Output the [X, Y] coordinate of the center of the cell containing the given text.  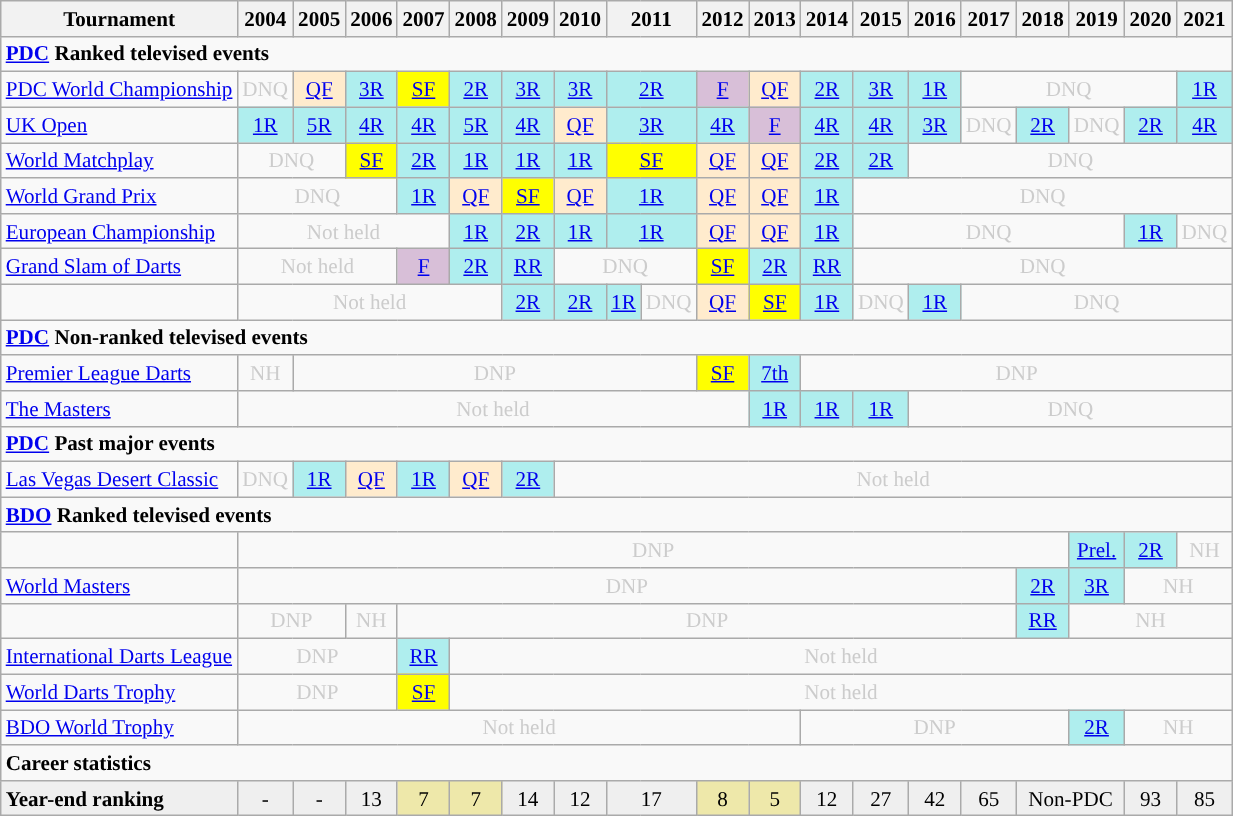
2011 [651, 18]
Year-end ranking [120, 798]
World Matchplay [120, 160]
PDC Ranked televised events [617, 54]
Tournament [120, 18]
65 [989, 798]
2013 [775, 18]
Prel. [1097, 550]
2017 [989, 18]
Non-PDC [1071, 798]
BDO Ranked televised events [617, 514]
Premier League Darts [120, 372]
Las Vegas Desert Classic [120, 480]
International Darts League [120, 656]
PDC World Championship [120, 90]
13 [371, 798]
2019 [1097, 18]
UK Open [120, 124]
2005 [319, 18]
2012 [722, 18]
PDC Past major events [617, 444]
2014 [827, 18]
2004 [265, 18]
2008 [476, 18]
2015 [881, 18]
27 [881, 798]
2016 [935, 18]
European Championship [120, 230]
2006 [371, 18]
14 [528, 798]
2018 [1043, 18]
93 [1150, 798]
PDC Non-ranked televised events [617, 338]
2007 [423, 18]
World Darts Trophy [120, 692]
The Masters [120, 408]
5 [775, 798]
BDO World Trophy [120, 728]
2021 [1205, 18]
Career statistics [617, 762]
85 [1205, 798]
2020 [1150, 18]
42 [935, 798]
2010 [580, 18]
World Masters [120, 586]
7th [775, 372]
8 [722, 798]
17 [651, 798]
2009 [528, 18]
World Grand Prix [120, 196]
Grand Slam of Darts [120, 266]
